Identify which cell holds the provided text, then report its (x, y) central coordinate. 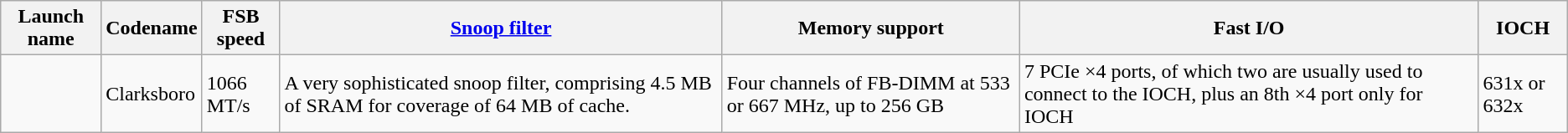
Four channels of FB-DIMM at 533 or 667 MHz, up to 256 GB (871, 94)
631x or 632x (1523, 94)
Snoop filter (501, 28)
Fast I/O (1249, 28)
FSB speed (241, 28)
Launch name (51, 28)
7 PCIe ×4 ports, of which two are usually used to connect to the IOCH, plus an 8th ×4 port only for IOCH (1249, 94)
A very sophisticated snoop filter, comprising 4.5 MB of SRAM for coverage of 64 MB of cache. (501, 94)
1066 MT/s (241, 94)
Codename (152, 28)
Memory support (871, 28)
Clarksboro (152, 94)
IOCH (1523, 28)
